Determine the [X, Y] coordinate at the center of the cell enclosing the given text.  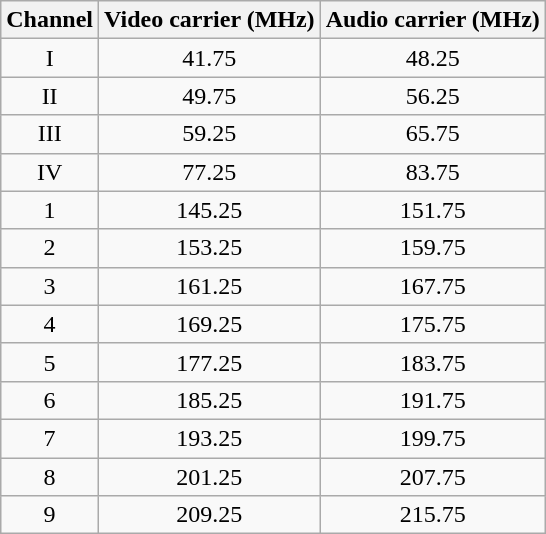
77.25 [210, 172]
Channel [50, 20]
207.75 [432, 477]
209.25 [210, 515]
2 [50, 248]
Video carrier (MHz) [210, 20]
4 [50, 324]
175.75 [432, 324]
3 [50, 286]
48.25 [432, 58]
193.25 [210, 438]
41.75 [210, 58]
59.25 [210, 134]
65.75 [432, 134]
183.75 [432, 362]
1 [50, 210]
49.75 [210, 96]
167.75 [432, 286]
185.25 [210, 400]
199.75 [432, 438]
III [50, 134]
II [50, 96]
8 [50, 477]
83.75 [432, 172]
5 [50, 362]
I [50, 58]
191.75 [432, 400]
9 [50, 515]
6 [50, 400]
7 [50, 438]
56.25 [432, 96]
151.75 [432, 210]
161.25 [210, 286]
153.25 [210, 248]
201.25 [210, 477]
159.75 [432, 248]
177.25 [210, 362]
145.25 [210, 210]
IV [50, 172]
215.75 [432, 515]
169.25 [210, 324]
Audio carrier (MHz) [432, 20]
